Return [X, Y] of the center of cell containing provided text 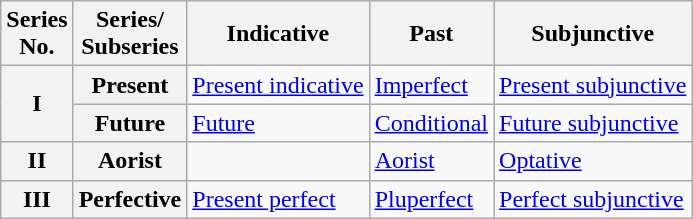
Imperfect [431, 85]
Present [130, 85]
Perfect subjunctive [593, 199]
Perfective [130, 199]
Present perfect [278, 199]
III [37, 199]
II [37, 161]
Subjunctive [593, 34]
Optative [593, 161]
Conditional [431, 123]
SeriesNo. [37, 34]
I [37, 104]
Future subjunctive [593, 123]
Series/Subseries [130, 34]
Past [431, 34]
Present subjunctive [593, 85]
Pluperfect [431, 199]
Indicative [278, 34]
Present indicative [278, 85]
